For the text-containing cell, return its midpoint in [X, Y] coordinate format. 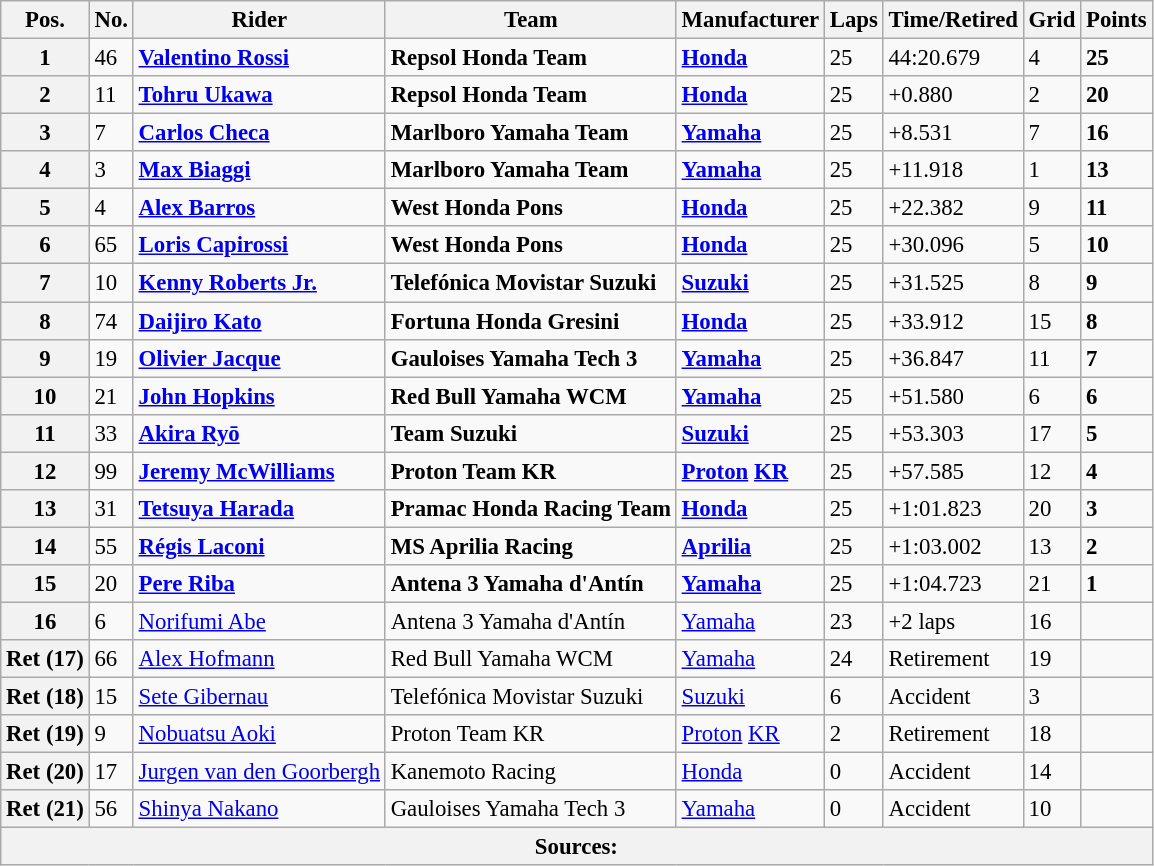
Fortuna Honda Gresini [530, 321]
Rider [259, 20]
Nobuatsu Aoki [259, 734]
Team [530, 20]
Olivier Jacque [259, 358]
Loris Capirossi [259, 245]
99 [111, 471]
+11.918 [953, 170]
23 [854, 621]
John Hopkins [259, 396]
+22.382 [953, 208]
Aprilia [750, 546]
Pramac Honda Racing Team [530, 509]
55 [111, 546]
Jurgen van den Goorbergh [259, 772]
56 [111, 809]
Régis Laconi [259, 546]
Kanemoto Racing [530, 772]
66 [111, 659]
31 [111, 509]
Alex Barros [259, 208]
65 [111, 245]
33 [111, 433]
+33.912 [953, 321]
Carlos Checa [259, 133]
Tohru Ukawa [259, 95]
+53.303 [953, 433]
Ret (21) [45, 809]
Shinya Nakano [259, 809]
No. [111, 20]
Ret (19) [45, 734]
Norifumi Abe [259, 621]
Akira Ryō [259, 433]
+0.880 [953, 95]
46 [111, 58]
+1:01.823 [953, 509]
+31.525 [953, 283]
MS Aprilia Racing [530, 546]
Pere Riba [259, 584]
Valentino Rossi [259, 58]
+1:03.002 [953, 546]
Manufacturer [750, 20]
Daijiro Kato [259, 321]
Alex Hofmann [259, 659]
+8.531 [953, 133]
+2 laps [953, 621]
Sources: [576, 847]
44:20.679 [953, 58]
Time/Retired [953, 20]
74 [111, 321]
+57.585 [953, 471]
Tetsuya Harada [259, 509]
+51.580 [953, 396]
18 [1052, 734]
+36.847 [953, 358]
24 [854, 659]
Kenny Roberts Jr. [259, 283]
Team Suzuki [530, 433]
Ret (17) [45, 659]
Sete Gibernau [259, 697]
Pos. [45, 20]
Points [1116, 20]
+30.096 [953, 245]
Ret (20) [45, 772]
Ret (18) [45, 697]
Max Biaggi [259, 170]
Laps [854, 20]
+1:04.723 [953, 584]
Grid [1052, 20]
Jeremy McWilliams [259, 471]
